Provide the [X, Y] coordinate of the cell's center where the given text is located.  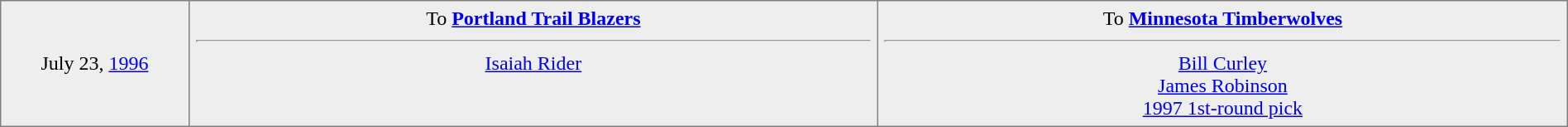
July 23, 1996 [94, 64]
To Minnesota TimberwolvesBill CurleyJames Robinson1997 1st-round pick [1223, 64]
To Portland Trail BlazersIsaiah Rider [533, 64]
